Provide the (x, y) coordinate of the cell's center where the given text is located.  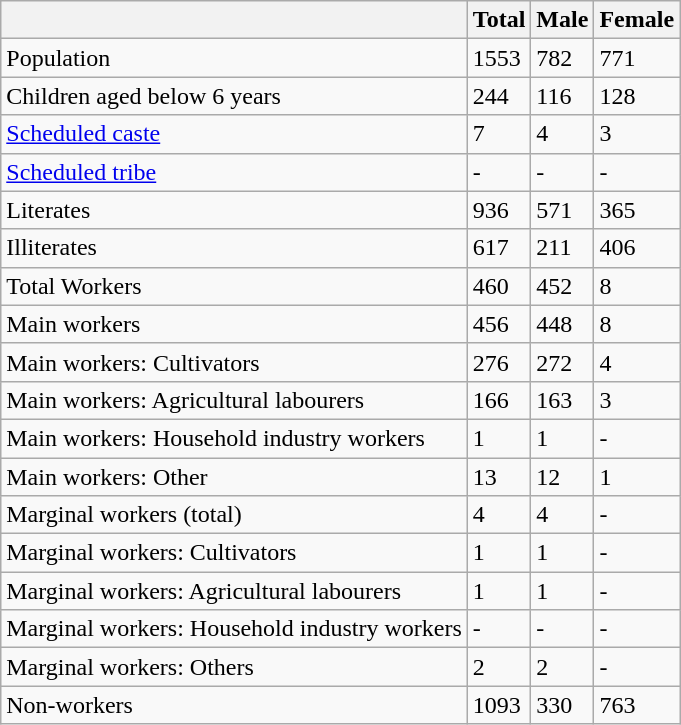
330 (562, 705)
7 (499, 134)
452 (562, 286)
Main workers: Agricultural labourers (234, 400)
12 (562, 477)
1093 (499, 705)
763 (637, 705)
Marginal workers: Cultivators (234, 553)
163 (562, 400)
936 (499, 210)
Children aged below 6 years (234, 96)
448 (562, 324)
Non-workers (234, 705)
782 (562, 58)
365 (637, 210)
211 (562, 248)
Scheduled caste (234, 134)
Illiterates (234, 248)
406 (637, 248)
128 (637, 96)
Marginal workers (total) (234, 515)
456 (499, 324)
1553 (499, 58)
13 (499, 477)
Main workers: Household industry workers (234, 438)
Male (562, 20)
Marginal workers: Others (234, 667)
Marginal workers: Household industry workers (234, 629)
617 (499, 248)
Main workers: Cultivators (234, 362)
Main workers: Other (234, 477)
771 (637, 58)
272 (562, 362)
Main workers (234, 324)
276 (499, 362)
460 (499, 286)
Scheduled tribe (234, 172)
244 (499, 96)
Marginal workers: Agricultural labourers (234, 591)
Population (234, 58)
166 (499, 400)
Literates (234, 210)
Total Workers (234, 286)
Total (499, 20)
Female (637, 20)
116 (562, 96)
571 (562, 210)
